Search for the cell housing the specified text and yield its [x, y] center coordinate. 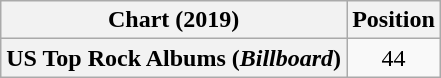
44 [394, 58]
Chart (2019) [174, 20]
US Top Rock Albums (Billboard) [174, 58]
Position [394, 20]
